Pinpoint the cell where the given text exists, returning its (X, Y) midpoint coordinate. 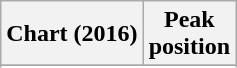
Peakposition (189, 34)
Chart (2016) (72, 34)
